Scan for the cell matching the given text and deliver its [X, Y] coordinate at center. 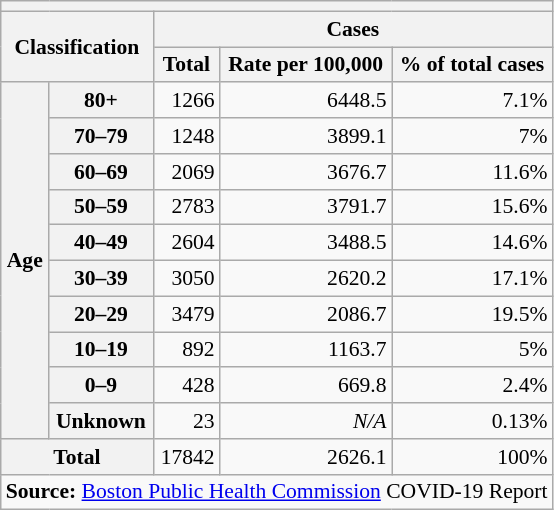
60–69 [101, 172]
30–39 [101, 279]
40–49 [101, 243]
70–79 [101, 136]
2626.1 [306, 457]
23 [186, 421]
2604 [186, 243]
Cases [353, 29]
19.5% [472, 314]
50–59 [101, 207]
17.1% [472, 279]
3479 [186, 314]
% of total cases [472, 65]
2.4% [472, 386]
14.6% [472, 243]
3899.1 [306, 136]
Source: Boston Public Health Commission COVID-19 Report [277, 492]
Age [25, 261]
669.8 [306, 386]
6448.5 [306, 101]
2086.7 [306, 314]
15.6% [472, 207]
428 [186, 386]
Rate per 100,000 [306, 65]
7.1% [472, 101]
Classification [77, 46]
2620.2 [306, 279]
3050 [186, 279]
100% [472, 457]
Unknown [101, 421]
5% [472, 350]
1163.7 [306, 350]
2783 [186, 207]
3676.7 [306, 172]
1248 [186, 136]
17842 [186, 457]
3488.5 [306, 243]
1266 [186, 101]
0.13% [472, 421]
0–9 [101, 386]
7% [472, 136]
11.6% [472, 172]
N/A [306, 421]
20–29 [101, 314]
80+ [101, 101]
2069 [186, 172]
10–19 [101, 350]
892 [186, 350]
3791.7 [306, 207]
